Return [X, Y] of the center of cell containing provided text 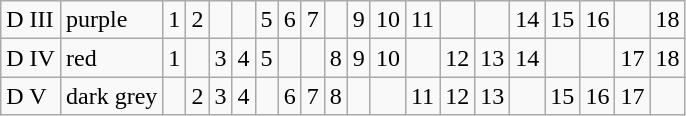
dark grey [111, 96]
D III [31, 20]
D V [31, 96]
red [111, 58]
D IV [31, 58]
purple [111, 20]
